Determine the [x, y] coordinate at the center of the cell enclosing the given text.  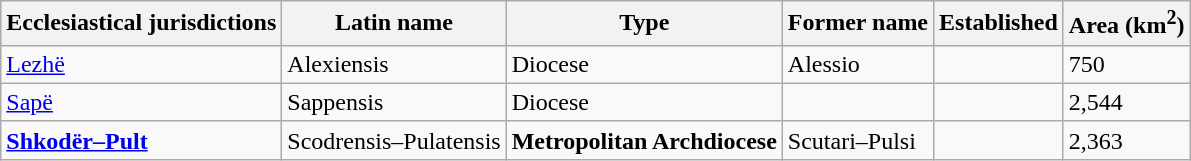
Sappensis [394, 102]
Latin name [394, 24]
Area (km2) [1126, 24]
2,544 [1126, 102]
750 [1126, 64]
Lezhë [142, 64]
Alexiensis [394, 64]
2,363 [1126, 140]
Metropolitan Archdiocese [644, 140]
Scutari–Pulsi [858, 140]
Alessio [858, 64]
Ecclesiastical jurisdictions [142, 24]
Shkodër–Pult [142, 140]
Sapë [142, 102]
Former name [858, 24]
Established [999, 24]
Type [644, 24]
Scodrensis–Pulatensis [394, 140]
